Return the (x, y) coordinate for the center point of the cell that contains the specified text.  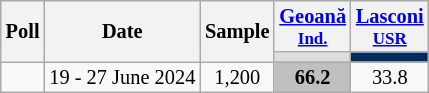
33.8 (390, 78)
Date (122, 30)
Sample (237, 30)
GeoanăInd. (312, 26)
Poll (23, 30)
19 - 27 June 2024 (122, 78)
66.2 (312, 78)
1,200 (237, 78)
LasconiUSR (390, 26)
